Extract the (x, y) coordinate from the center of the cell holding the provided text.  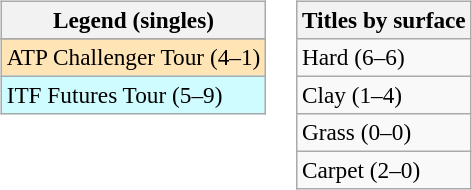
Hard (6–6) (384, 57)
Legend (singles) (133, 20)
Titles by surface (384, 20)
ITF Futures Tour (5–9) (133, 95)
Grass (0–0) (384, 133)
ATP Challenger Tour (4–1) (133, 57)
Carpet (2–0) (384, 171)
Clay (1–4) (384, 95)
